Capture the cell that displays the provided text and extract its [X, Y] central coordinate. 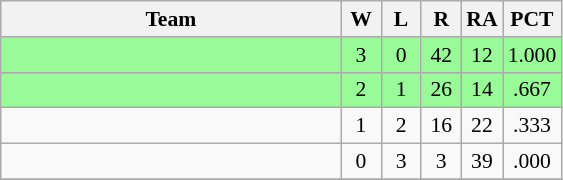
PCT [532, 19]
R [441, 19]
39 [482, 162]
L [401, 19]
Team [171, 19]
16 [441, 126]
26 [441, 90]
.667 [532, 90]
12 [482, 55]
.333 [532, 126]
W [361, 19]
42 [441, 55]
.000 [532, 162]
22 [482, 126]
14 [482, 90]
1.000 [532, 55]
RA [482, 19]
